Detect which cell encompasses the target text, then output its [X, Y] center coordinate. 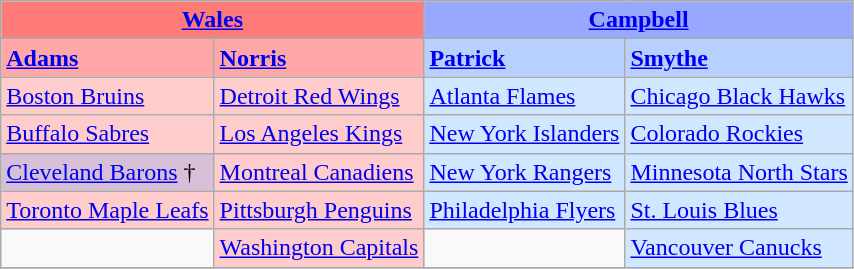
Montreal Canadiens [319, 172]
Los Angeles Kings [319, 134]
Vancouver Canucks [739, 248]
Smythe [739, 58]
Norris [319, 58]
New York Islanders [524, 134]
Cleveland Barons † [108, 172]
Wales [212, 20]
Buffalo Sabres [108, 134]
Pittsburgh Penguins [319, 210]
Patrick [524, 58]
Washington Capitals [319, 248]
Adams [108, 58]
Detroit Red Wings [319, 96]
New York Rangers [524, 172]
Philadelphia Flyers [524, 210]
Campbell [638, 20]
Chicago Black Hawks [739, 96]
Boston Bruins [108, 96]
St. Louis Blues [739, 210]
Colorado Rockies [739, 134]
Atlanta Flames [524, 96]
Toronto Maple Leafs [108, 210]
Minnesota North Stars [739, 172]
